Pinpoint the cell where the given text exists, returning its [X, Y] midpoint coordinate. 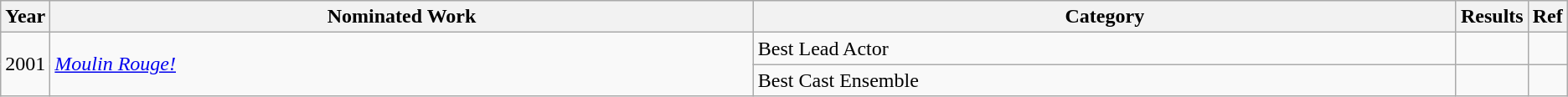
Category [1104, 17]
Best Cast Ensemble [1104, 80]
2001 [25, 64]
Year [25, 17]
Moulin Rouge! [402, 64]
Best Lead Actor [1104, 48]
Ref [1548, 17]
Results [1492, 17]
Nominated Work [402, 17]
